Search for the cell housing the specified text and yield its [x, y] center coordinate. 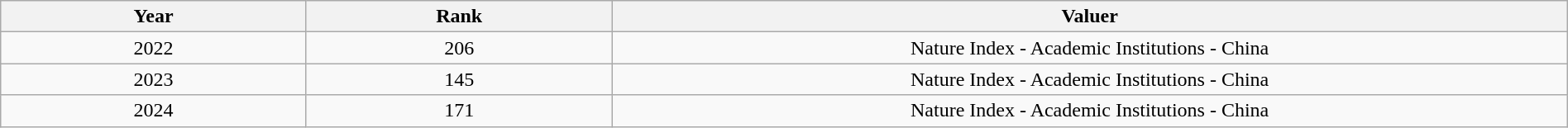
Year [154, 17]
145 [459, 79]
171 [459, 111]
206 [459, 48]
2024 [154, 111]
2023 [154, 79]
Valuer [1090, 17]
2022 [154, 48]
Rank [459, 17]
